Detect which cell encompasses the target text, then output its (X, Y) center coordinate. 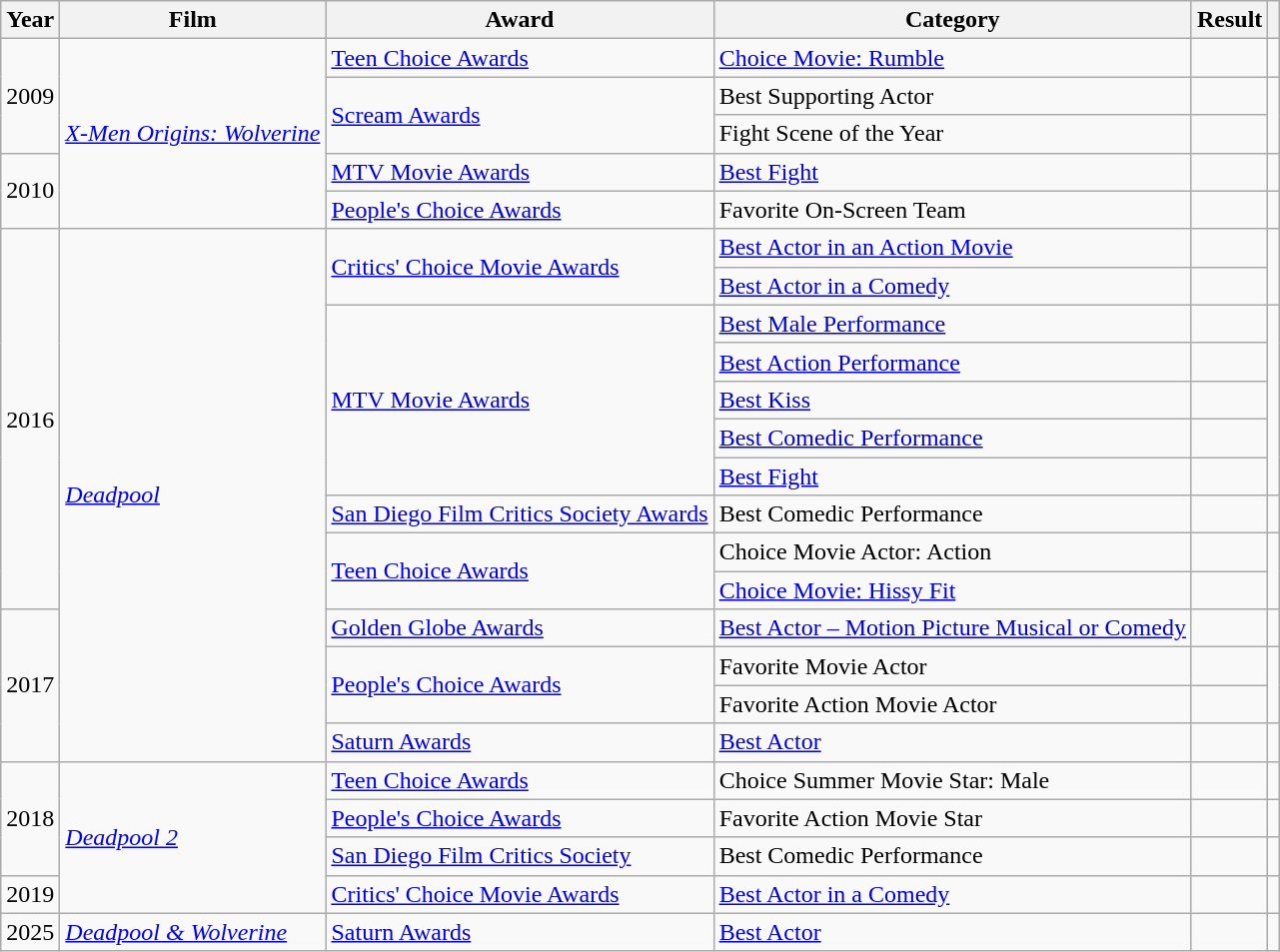
2017 (30, 685)
Golden Globe Awards (520, 628)
Deadpool 2 (193, 837)
Favorite Action Movie Star (952, 818)
Fight Scene of the Year (952, 134)
Choice Movie: Hissy Fit (952, 590)
Best Kiss (952, 400)
Category (952, 20)
Best Actor in an Action Movie (952, 248)
Best Action Performance (952, 362)
Choice Movie: Rumble (952, 58)
San Diego Film Critics Society Awards (520, 514)
2016 (30, 420)
Deadpool (193, 495)
Best Actor – Motion Picture Musical or Comedy (952, 628)
Film (193, 20)
2009 (30, 96)
Favorite On-Screen Team (952, 210)
Award (520, 20)
2019 (30, 894)
2025 (30, 932)
2010 (30, 191)
Favorite Movie Actor (952, 666)
X-Men Origins: Wolverine (193, 134)
Scream Awards (520, 115)
2018 (30, 818)
San Diego Film Critics Society (520, 856)
Deadpool & Wolverine (193, 932)
Year (30, 20)
Best Male Performance (952, 324)
Choice Summer Movie Star: Male (952, 780)
Favorite Action Movie Actor (952, 704)
Result (1229, 20)
Best Supporting Actor (952, 96)
Choice Movie Actor: Action (952, 552)
